Find where the given text appears and provide that cell's center as (x, y) coordinate. 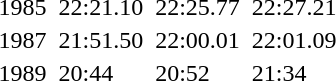
22:00.01 (198, 40)
21:51.50 (101, 40)
